For the text-containing cell, return its midpoint in (x, y) coordinate format. 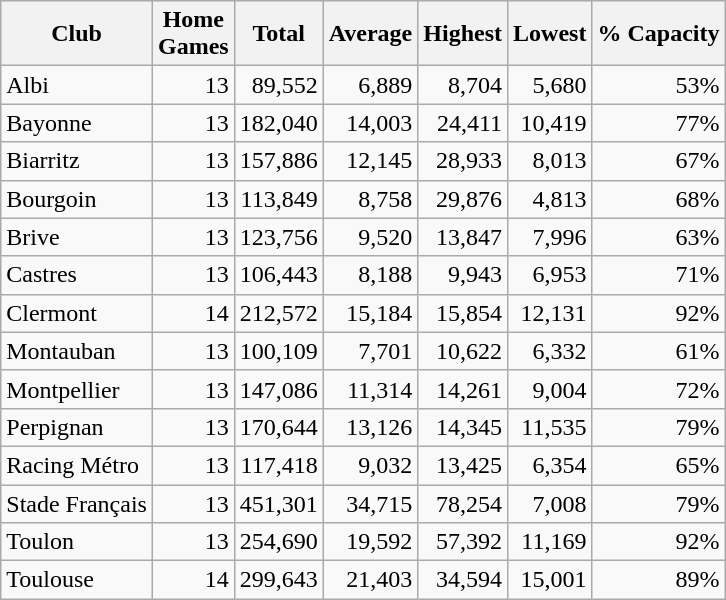
11,169 (550, 542)
117,418 (278, 465)
24,411 (463, 123)
% Capacity (658, 34)
157,886 (278, 161)
15,001 (550, 580)
7,996 (550, 237)
8,758 (370, 199)
Perpignan (77, 427)
Clermont (77, 313)
Stade Français (77, 503)
34,715 (370, 503)
15,854 (463, 313)
61% (658, 351)
8,188 (370, 275)
53% (658, 85)
89,552 (278, 85)
Total (278, 34)
89% (658, 580)
63% (658, 237)
5,680 (550, 85)
Brive (77, 237)
29,876 (463, 199)
77% (658, 123)
106,443 (278, 275)
HomeGames (193, 34)
123,756 (278, 237)
147,086 (278, 389)
Lowest (550, 34)
14,261 (463, 389)
9,032 (370, 465)
8,013 (550, 161)
11,314 (370, 389)
19,592 (370, 542)
9,520 (370, 237)
12,131 (550, 313)
Albi (77, 85)
34,594 (463, 580)
Racing Métro (77, 465)
13,126 (370, 427)
6,354 (550, 465)
10,622 (463, 351)
4,813 (550, 199)
78,254 (463, 503)
65% (658, 465)
Average (370, 34)
113,849 (278, 199)
170,644 (278, 427)
7,008 (550, 503)
10,419 (550, 123)
Toulon (77, 542)
299,643 (278, 580)
Montauban (77, 351)
67% (658, 161)
72% (658, 389)
12,145 (370, 161)
9,004 (550, 389)
9,943 (463, 275)
11,535 (550, 427)
14,345 (463, 427)
Club (77, 34)
6,332 (550, 351)
14,003 (370, 123)
451,301 (278, 503)
100,109 (278, 351)
8,704 (463, 85)
28,933 (463, 161)
13,425 (463, 465)
Bourgoin (77, 199)
7,701 (370, 351)
21,403 (370, 580)
Biarritz (77, 161)
6,953 (550, 275)
Toulouse (77, 580)
57,392 (463, 542)
212,572 (278, 313)
Highest (463, 34)
13,847 (463, 237)
Castres (77, 275)
254,690 (278, 542)
68% (658, 199)
71% (658, 275)
182,040 (278, 123)
Montpellier (77, 389)
6,889 (370, 85)
Bayonne (77, 123)
15,184 (370, 313)
